Pinpoint the cell where the given text exists, returning its (X, Y) midpoint coordinate. 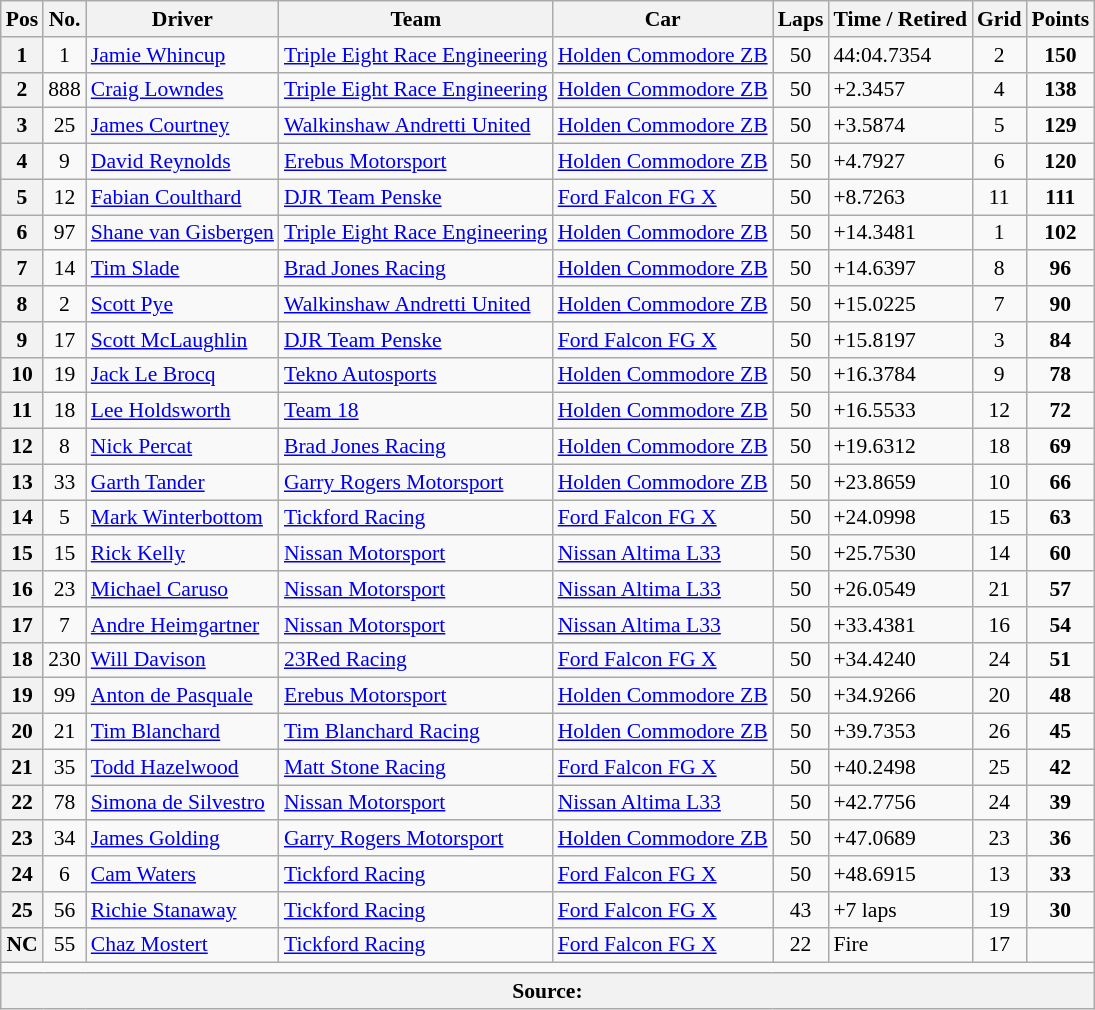
23Red Racing (416, 660)
43 (801, 910)
+42.7756 (900, 803)
Team (416, 19)
+48.6915 (900, 874)
99 (64, 696)
Lee Holdsworth (182, 411)
+47.0689 (900, 839)
+34.9266 (900, 696)
36 (1061, 839)
Anton de Pasquale (182, 696)
111 (1061, 197)
39 (1061, 803)
Scott McLaughlin (182, 340)
David Reynolds (182, 162)
+3.5874 (900, 126)
Garth Tander (182, 482)
James Courtney (182, 126)
Todd Hazelwood (182, 767)
Pos (22, 19)
+15.8197 (900, 340)
Tim Blanchard Racing (416, 732)
+26.0549 (900, 589)
Team 18 (416, 411)
Car (663, 19)
35 (64, 767)
150 (1061, 55)
Mark Winterbottom (182, 518)
Craig Lowndes (182, 90)
Richie Stanaway (182, 910)
Grid (1000, 19)
51 (1061, 660)
56 (64, 910)
Fire (900, 945)
Tekno Autosports (416, 375)
Jack Le Brocq (182, 375)
Cam Waters (182, 874)
44:04.7354 (900, 55)
Matt Stone Racing (416, 767)
54 (1061, 625)
34 (64, 839)
+8.7263 (900, 197)
Scott Pye (182, 304)
120 (1061, 162)
97 (64, 233)
Points (1061, 19)
42 (1061, 767)
+39.7353 (900, 732)
+34.4240 (900, 660)
+16.3784 (900, 375)
NC (22, 945)
60 (1061, 554)
Laps (801, 19)
+2.3457 (900, 90)
26 (1000, 732)
90 (1061, 304)
888 (64, 90)
+14.3481 (900, 233)
Andre Heimgartner (182, 625)
Tim Slade (182, 269)
Simona de Silvestro (182, 803)
30 (1061, 910)
+23.8659 (900, 482)
102 (1061, 233)
+16.5533 (900, 411)
Time / Retired (900, 19)
Source: (548, 991)
84 (1061, 340)
+40.2498 (900, 767)
+14.6397 (900, 269)
55 (64, 945)
+24.0998 (900, 518)
Tim Blanchard (182, 732)
Shane van Gisbergen (182, 233)
Fabian Coulthard (182, 197)
66 (1061, 482)
Rick Kelly (182, 554)
Michael Caruso (182, 589)
230 (64, 660)
James Golding (182, 839)
+33.4381 (900, 625)
48 (1061, 696)
96 (1061, 269)
+19.6312 (900, 447)
45 (1061, 732)
No. (64, 19)
129 (1061, 126)
Jamie Whincup (182, 55)
+25.7530 (900, 554)
Chaz Mostert (182, 945)
57 (1061, 589)
Will Davison (182, 660)
72 (1061, 411)
+4.7927 (900, 162)
138 (1061, 90)
+15.0225 (900, 304)
69 (1061, 447)
Driver (182, 19)
Nick Percat (182, 447)
+7 laps (900, 910)
63 (1061, 518)
